Output the (X, Y) coordinate of the center of the cell containing the given text.  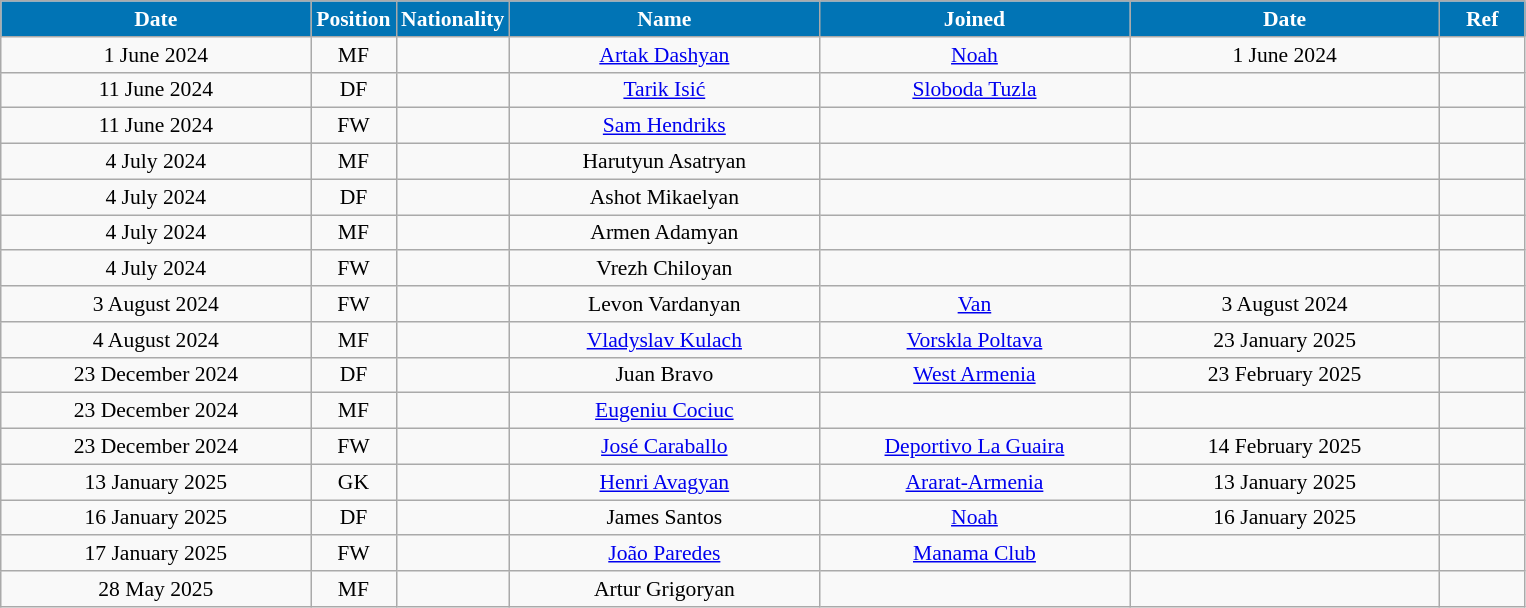
Eugeniu Cociuc (664, 411)
Manama Club (974, 554)
Artak Dashyan (664, 55)
James Santos (664, 518)
Vrezh Chiloyan (664, 269)
Tarik Isić (664, 90)
West Armenia (974, 375)
João Paredes (664, 554)
Ararat-Armenia (974, 482)
Harutyun Asatryan (664, 162)
Position (354, 19)
4 August 2024 (156, 340)
Van (974, 304)
14 February 2025 (1285, 447)
Name (664, 19)
Levon Vardanyan (664, 304)
28 May 2025 (156, 589)
Joined (974, 19)
Armen Adamyan (664, 233)
Ashot Mikaelyan (664, 197)
José Caraballo (664, 447)
Vladyslav Kulach (664, 340)
Juan Bravo (664, 375)
Sloboda Tuzla (974, 90)
Deportivo La Guaira (974, 447)
Nationality (452, 19)
Vorskla Poltava (974, 340)
GK (354, 482)
17 January 2025 (156, 554)
23 January 2025 (1285, 340)
Ref (1482, 19)
Artur Grigoryan (664, 589)
23 February 2025 (1285, 375)
Sam Hendriks (664, 126)
Henri Avagyan (664, 482)
